Scan for the cell matching the given text and deliver its (X, Y) coordinate at center. 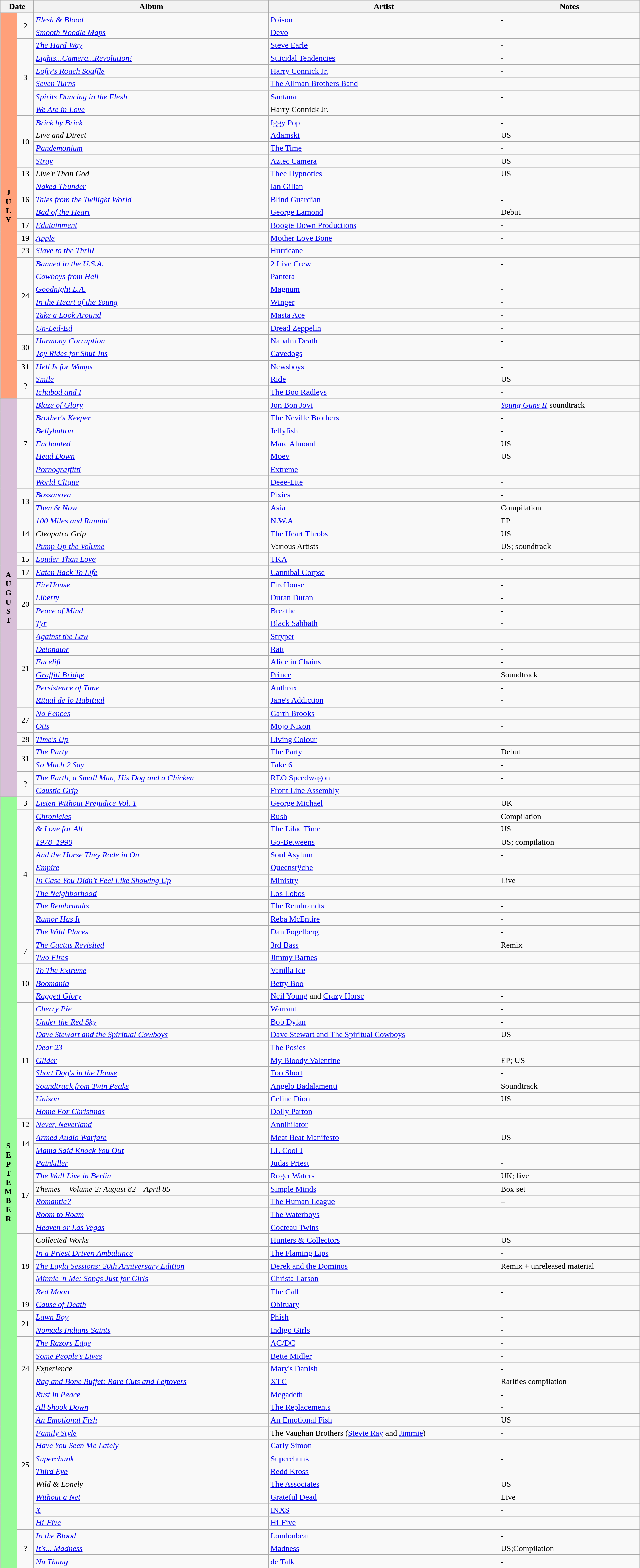
Bossanova (151, 495)
In the Blood (151, 1536)
Hunters & Collectors (384, 1240)
EP; US (569, 1060)
Un-Led-Ed (151, 328)
Extreme (384, 469)
Redd Kross (384, 1471)
Third Eye (151, 1471)
Cause of Death (151, 1304)
Bob Dylan (384, 1022)
The Replacements (384, 1407)
Take a Look Around (151, 315)
27 (26, 720)
Thee Hypnotics (384, 174)
Betty Boo (384, 983)
Ritual de lo Habitual (151, 700)
Notes (569, 7)
The Heart Throbs (384, 533)
In a Priest Driven Ambulance (151, 1253)
The Call (384, 1292)
Hurricane (384, 251)
Album (151, 7)
Edutainment (151, 225)
Empire (151, 868)
The Cactus Revisited (151, 945)
REO Speedwagon (384, 777)
Persistence of Time (151, 688)
UK; live (569, 1176)
Date (17, 7)
Graffiti Bridge (151, 675)
Boomania (151, 983)
Live and Direct (151, 135)
LL Cool J (384, 1150)
Devo (384, 32)
Liberty (151, 598)
Front Line Assembly (384, 791)
The Neighborhood (151, 893)
Newsboys (384, 366)
Smile (151, 379)
Joy Rides for Shut-Ins (151, 353)
Angelo Badalamenti (384, 1086)
Living Colour (384, 739)
Eaten Back To Life (151, 572)
Derek and the Dominos (384, 1266)
2 Live Crew (384, 264)
12 (26, 1124)
Brick by Brick (151, 122)
Soul Asylum (384, 855)
Breathe (384, 611)
Two Fires (151, 957)
Naked Thunder (151, 187)
Pandemonium (151, 148)
Magnum (384, 289)
The Time (384, 148)
Collected Works (151, 1240)
Young Guns II soundtrack (569, 405)
All Shook Down (151, 1407)
TKA (384, 559)
Nu Thang (151, 1561)
Bette Midler (384, 1356)
Glider (151, 1060)
Pantera (384, 276)
Ichabod and I (151, 392)
EP (569, 521)
Under the Red Sky (151, 1022)
Cherry Pie (151, 1009)
Blind Guardian (384, 200)
Remix (569, 945)
My Bloody Valentine (384, 1060)
Apple (151, 238)
Head Down (151, 456)
Prince (384, 675)
US;Compilation (569, 1548)
Dread Zeppelin (384, 328)
Reba McEntire (384, 919)
Harmony Corruption (151, 341)
Anthrax (384, 688)
The Neville Brothers (384, 418)
No Fences (151, 713)
Rush (384, 816)
Peace of Mind (151, 611)
Mary's Danish (384, 1368)
Bad of the Heart (151, 212)
4 (26, 874)
Madness (384, 1548)
Brother's Keeper (151, 418)
UK (569, 803)
Annihilator (384, 1124)
Jane's Addiction (384, 700)
Moev (384, 456)
US; compilation (569, 842)
Romantic? (151, 1202)
Too Short (384, 1073)
Heaven or Las Vegas (151, 1227)
Phish (384, 1317)
dc Talk (384, 1561)
Pump Up the Volume (151, 546)
The Allman Brothers Band (384, 84)
Tales from the Twilight World (151, 200)
Christa Larson (384, 1279)
Slave to the Thrill (151, 251)
Mojo Nixon (384, 726)
Time's Up (151, 739)
Poison (384, 20)
Experience (151, 1368)
Listen Without Prejudice Vol. 1 (151, 803)
Ratt (384, 649)
100 Miles and Runnin' (151, 521)
Stray (151, 161)
Lights...Camera...Revolution! (151, 58)
Then & Now (151, 508)
Steve Earle (384, 45)
Some People's Lives (151, 1356)
Without a Net (151, 1497)
SEPTEMBER (9, 1182)
AC/DC (384, 1343)
Louder Than Love (151, 559)
Londonbeat (384, 1536)
Flesh & Blood (151, 20)
Rarities compilation (569, 1381)
Against the Law (151, 636)
& Love for All (151, 829)
Caustic Grip (151, 791)
16 (26, 200)
Never, Neverland (151, 1124)
World Clique (151, 482)
Ministry (384, 880)
Dave Stewart and The Spiritual Cowboys (384, 1035)
Meat Beat Manifesto (384, 1137)
Cavedogs (384, 353)
Remix + unreleased material (569, 1266)
The Wall Live in Berlin (151, 1176)
Winger (384, 302)
Live'r Than God (151, 174)
The Flaming Lips (384, 1253)
Rust in Peace (151, 1394)
To The Extreme (151, 970)
AUGUST (9, 598)
Cannibal Corpse (384, 572)
Judas Priest (384, 1163)
The Waterboys (384, 1215)
Roger Waters (384, 1176)
Alice in Chains (384, 662)
Themes – Volume 2: August 82 – April 85 (151, 1189)
Detonator (151, 649)
Blaze of Glory (151, 405)
11 (26, 1061)
Spirits Dancing in the Flesh (151, 97)
The Associates (384, 1484)
2 (26, 26)
Tyr (151, 623)
Dave Stewart and the Spiritual Cowboys (151, 1035)
Masta Ace (384, 315)
Painkiller (151, 1163)
20 (26, 604)
Cleopatra Grip (151, 533)
Jellyfish (384, 431)
Various Artists (384, 546)
The Boo Radleys (384, 392)
Iggy Pop (384, 122)
Facelift (151, 662)
Artist (384, 7)
JULY (9, 206)
The Hard Way (151, 45)
The Lilac Time (384, 829)
25 (26, 1465)
Boogie Down Productions (384, 225)
Hell Is for Wimps (151, 366)
Rumor Has It (151, 919)
Jimmy Barnes (384, 957)
Los Lobos (384, 893)
US; soundtrack (569, 546)
Grateful Dead (384, 1497)
Unison (151, 1099)
18 (26, 1266)
23 (26, 251)
Short Dog's in the House (151, 1073)
The Razors Edge (151, 1343)
Lofty's Roach Souffle (151, 71)
Minnie 'n Me: Songs Just for Girls (151, 1279)
28 (26, 739)
Garth Brooks (384, 713)
Lawn Boy (151, 1317)
Aztec Camera (384, 161)
Black Sabbath (384, 623)
Soundtrack from Twin Peaks (151, 1086)
– (569, 1202)
In the Heart of the Young (151, 302)
XTC (384, 1381)
Ian Gillan (384, 187)
It's... Madness (151, 1548)
Jon Bon Jovi (384, 405)
Deee-Lite (384, 482)
Banned in the U.S.A. (151, 264)
Rag and Bone Buffet: Rare Cuts and Leftovers (151, 1381)
Simple Minds (384, 1189)
Family Style (151, 1433)
Chronicles (151, 816)
George Lamond (384, 212)
Mama Said Knock You Out (151, 1150)
Red Moon (151, 1292)
The Posies (384, 1047)
Dolly Parton (384, 1112)
George Michael (384, 803)
Asia (384, 508)
Cocteau Twins (384, 1227)
Home For Christmas (151, 1112)
Adamski (384, 135)
Suicidal Tendencies (384, 58)
Armed Audio Warfare (151, 1137)
Ride (384, 379)
Carly Simon (384, 1446)
The Wild Places (151, 932)
The Layla Sessions: 20th Anniversary Edition (151, 1266)
Cowboys from Hell (151, 276)
3rd Bass (384, 945)
Marc Almond (384, 444)
So Much 2 Say (151, 765)
INXS (384, 1510)
Pixies (384, 495)
Queensrÿche (384, 868)
X (151, 1510)
Otis (151, 726)
Neil Young and Crazy Horse (384, 996)
Room to Roam (151, 1215)
Obituary (384, 1304)
Have You Seen Me Lately (151, 1446)
Wild & Lonely (151, 1484)
Smooth Noodle Maps (151, 32)
And the Horse They Rode in On (151, 855)
Duran Duran (384, 598)
We Are in Love (151, 109)
Seven Turns (151, 84)
Ragged Glory (151, 996)
Dan Fogelberg (384, 932)
Napalm Death (384, 341)
Take 6 (384, 765)
Dear 23 (151, 1047)
Megadeth (384, 1394)
Go-Betweens (384, 842)
Celine Dion (384, 1099)
In Case You Didn't Feel Like Showing Up (151, 880)
The Human League (384, 1202)
Pornograffitti (151, 469)
30 (26, 347)
Stryper (384, 636)
The Vaughan Brothers (Stevie Ray and Jimmie) (384, 1433)
Warrant (384, 1009)
N.W.A (384, 521)
Indigo Girls (384, 1330)
Mother Love Bone (384, 238)
Enchanted (151, 444)
1978–1990 (151, 842)
Santana (384, 97)
15 (26, 559)
Nomads Indians Saints (151, 1330)
The Earth, a Small Man, His Dog and a Chicken (151, 777)
Box set (569, 1189)
Goodnight L.A. (151, 289)
Vanilla Ice (384, 970)
Bellybutton (151, 431)
